Provide the [x, y] coordinate of the cell's center where the given text is located.  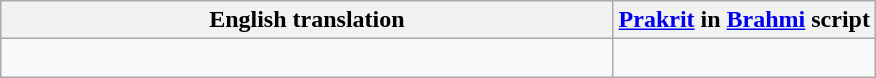
English translation [307, 20]
Prakrit in Brahmi script [744, 20]
